Extract the (x, y) coordinate from the center of the cell holding the provided text.  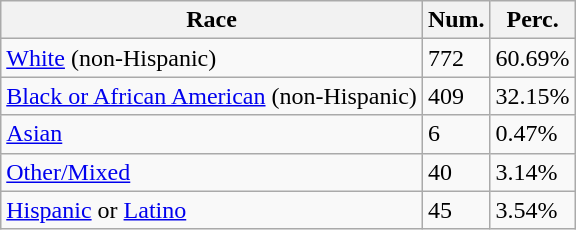
3.54% (532, 210)
Hispanic or Latino (212, 210)
Asian (212, 134)
Black or African American (non-Hispanic) (212, 96)
Perc. (532, 20)
409 (456, 96)
Num. (456, 20)
Other/Mixed (212, 172)
Race (212, 20)
White (non-Hispanic) (212, 58)
0.47% (532, 134)
40 (456, 172)
772 (456, 58)
6 (456, 134)
32.15% (532, 96)
45 (456, 210)
3.14% (532, 172)
60.69% (532, 58)
